Capture the cell that displays the provided text and extract its (x, y) central coordinate. 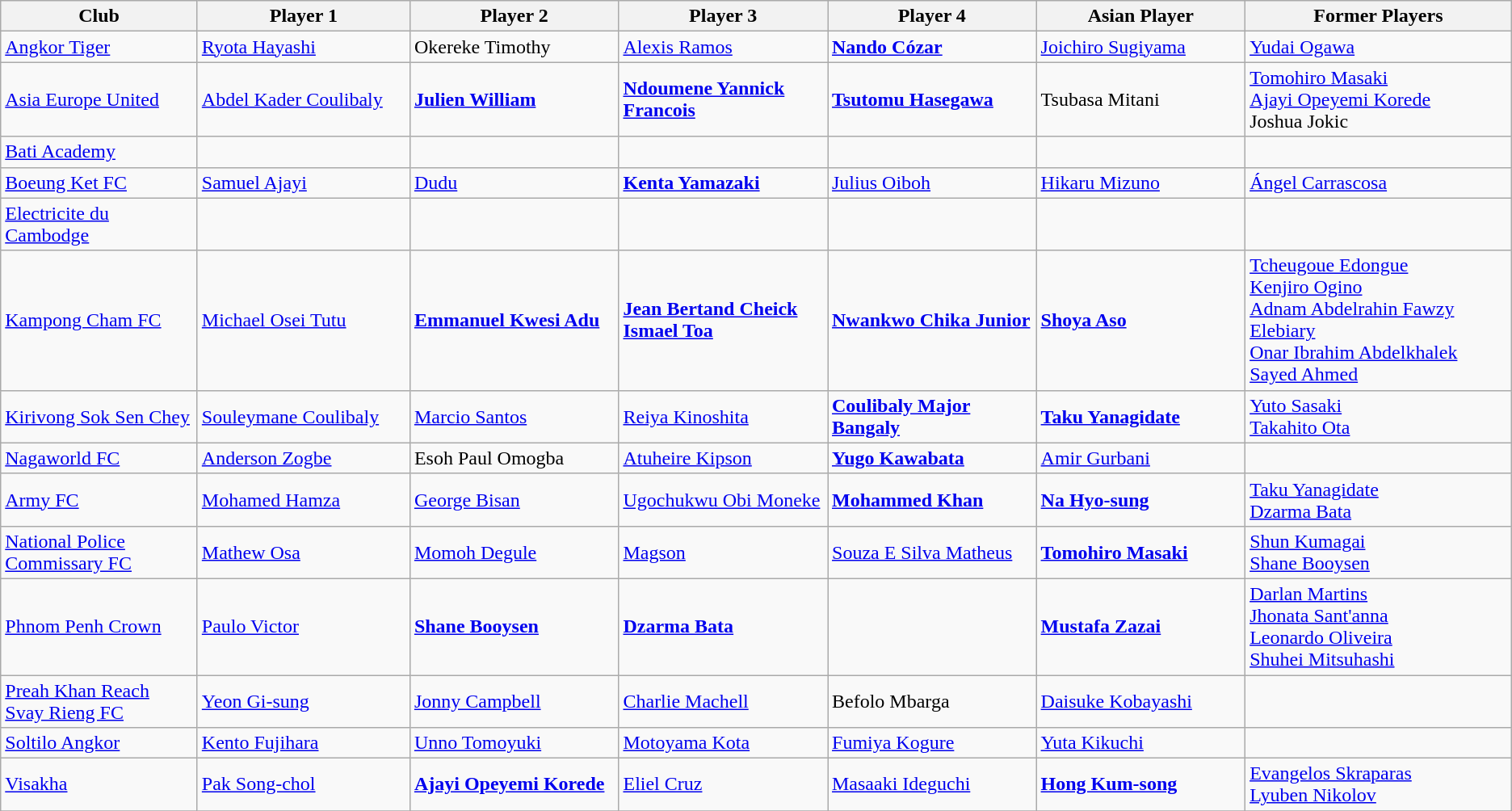
Yudai Ogawa (1379, 47)
Magson (724, 553)
Yeon Gi-sung (304, 701)
Darlan MartinsJhonata Sant'annaLeonardo Oliveira Shuhei Mitsuhashi (1379, 627)
Tsutomu Hasegawa (932, 99)
Reiya Kinoshita (724, 417)
Asia Europe United (99, 99)
National Police Commissary FC (99, 553)
Eliel Cruz (724, 785)
Marcio Santos (514, 417)
Kirivong Sok Sen Chey (99, 417)
Befolo Mbarga (932, 701)
Mohammed Khan (932, 499)
Alexis Ramos (724, 47)
Abdel Kader Coulibaly (304, 99)
Kento Fujihara (304, 743)
Jonny Campbell (514, 701)
Yuta Kikuchi (1140, 743)
Shoya Aso (1140, 320)
Kenta Yamazaki (724, 183)
Hikaru Mizuno (1140, 183)
Michael Osei Tutu (304, 320)
Mustafa Zazai (1140, 627)
Ndoumene Yannick Francois (724, 99)
Bati Academy (99, 152)
Okereke Timothy (514, 47)
Tomohiro MasakiAjayi Opeyemi KoredeJoshua Jokic (1379, 99)
Boeung Ket FC (99, 183)
Tcheugoue EdongueKenjiro OginoAdnam Abdelrahin Fawzy ElebiaryOnar Ibrahim Abdelkhalek Sayed Ahmed (1379, 320)
Club (99, 16)
Jean Bertand Cheick Ismael Toa (724, 320)
Visakha (99, 785)
Nando Cózar (932, 47)
Ryota Hayashi (304, 47)
Esoh Paul Omogba (514, 458)
Samuel Ajayi (304, 183)
Player 2 (514, 16)
Na Hyo-sung (1140, 499)
Fumiya Kogure (932, 743)
Mathew Osa (304, 553)
Shun KumagaiShane Booysen (1379, 553)
Player 4 (932, 16)
George Bisan (514, 499)
Shane Booysen (514, 627)
Preah Khan Reach Svay Rieng FC (99, 701)
Souleymane Coulibaly (304, 417)
Former Players (1379, 16)
Electricite du Cambodge (99, 225)
Angkor Tiger (99, 47)
Player 1 (304, 16)
Hong Kum-song (1140, 785)
Evangelos SkraparasLyuben Nikolov (1379, 785)
Souza E Silva Matheus (932, 553)
Pak Song-chol (304, 785)
Army FC (99, 499)
Phnom Penh Crown (99, 627)
Momoh Degule (514, 553)
Mohamed Hamza (304, 499)
Yugo Kawabata (932, 458)
Anderson Zogbe (304, 458)
Charlie Machell (724, 701)
Atuheire Kipson (724, 458)
Player 3 (724, 16)
Paulo Victor (304, 627)
Ángel Carrascosa (1379, 183)
Ugochukwu Obi Moneke (724, 499)
Asian Player (1140, 16)
Julius Oiboh (932, 183)
Coulibaly Major Bangaly (932, 417)
Nwankwo Chika Junior (932, 320)
Taku Yanagidate Dzarma Bata (1379, 499)
Nagaworld FC (99, 458)
Masaaki Ideguchi (932, 785)
Joichiro Sugiyama (1140, 47)
Daisuke Kobayashi (1140, 701)
Yuto SasakiTakahito Ota (1379, 417)
Tsubasa Mitani (1140, 99)
Ajayi Opeyemi Korede (514, 785)
Tomohiro Masaki (1140, 553)
Julien William (514, 99)
Dzarma Bata (724, 627)
Amir Gurbani (1140, 458)
Soltilo Angkor (99, 743)
Unno Tomoyuki (514, 743)
Motoyama Kota (724, 743)
Emmanuel Kwesi Adu (514, 320)
Kampong Cham FC (99, 320)
Taku Yanagidate (1140, 417)
Dudu (514, 183)
